Output the (x, y) coordinate of the center of the cell containing the given text.  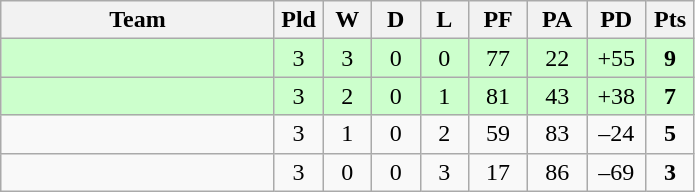
Team (138, 20)
86 (558, 172)
–69 (616, 172)
17 (498, 172)
5 (670, 134)
Pld (298, 20)
22 (558, 58)
PD (616, 20)
83 (558, 134)
+55 (616, 58)
+38 (616, 96)
W (348, 20)
81 (498, 96)
77 (498, 58)
PF (498, 20)
PA (558, 20)
7 (670, 96)
59 (498, 134)
–24 (616, 134)
43 (558, 96)
Pts (670, 20)
D (396, 20)
9 (670, 58)
L (444, 20)
